Extract the (X, Y) coordinate from the center of the cell holding the provided text.  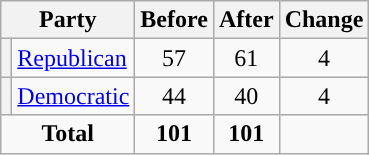
After (246, 20)
Party (68, 20)
40 (246, 96)
Republican (74, 58)
61 (246, 58)
Change (324, 20)
57 (174, 58)
Before (174, 20)
44 (174, 96)
Democratic (74, 96)
Total (68, 134)
